Identify which cell holds the provided text, then report its (X, Y) central coordinate. 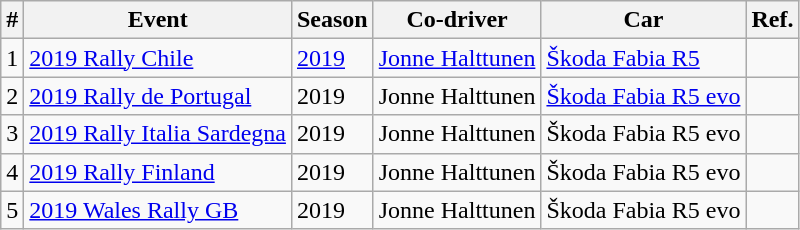
5 (12, 210)
1 (12, 58)
Car (644, 20)
# (12, 20)
Event (158, 20)
Co-driver (457, 20)
2019 Wales Rally GB (158, 210)
Škoda Fabia R5 (644, 58)
3 (12, 134)
2019 Rally Chile (158, 58)
Ref. (772, 20)
2019 Rally de Portugal (158, 96)
2019 Rally Finland (158, 172)
2019 Rally Italia Sardegna (158, 134)
4 (12, 172)
2 (12, 96)
Season (332, 20)
